Detect which cell encompasses the target text, then output its [x, y] center coordinate. 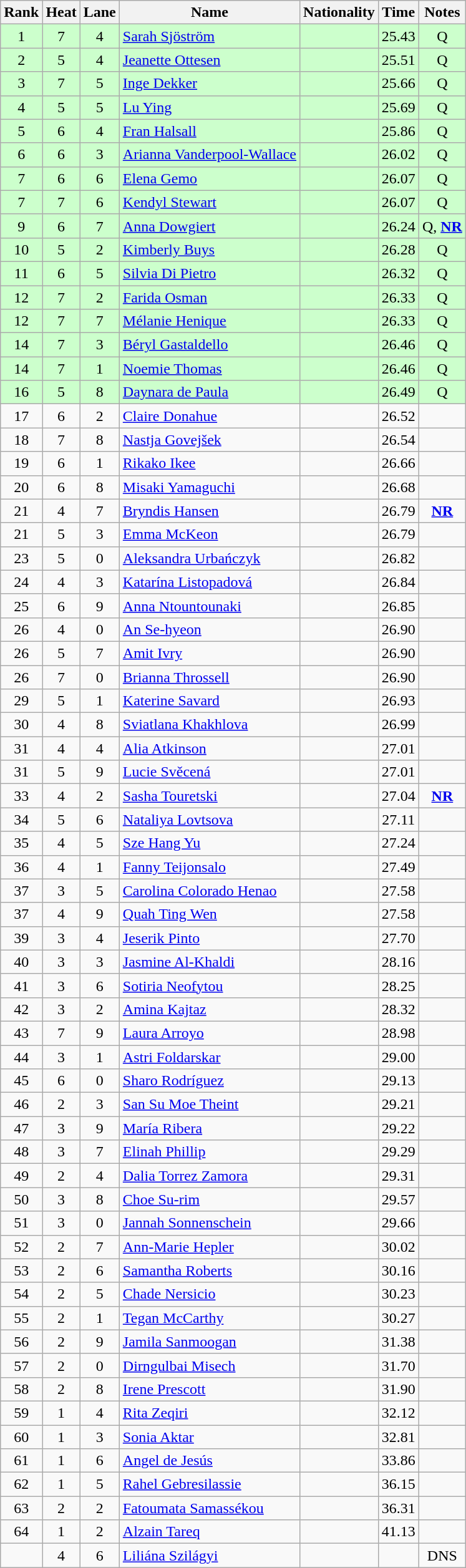
26.82 [398, 558]
Elena Gemo [210, 178]
Jamila Sanmoogan [210, 1342]
Bryndis Hansen [210, 511]
Dalia Torrez Zamora [210, 1176]
47 [21, 1128]
30.16 [398, 1270]
Quah Ting Wen [210, 914]
29.00 [398, 1057]
Sasha Touretski [210, 796]
Daynara de Paula [210, 392]
43 [21, 1033]
Elinah Phillip [210, 1152]
Ann-Marie Hepler [210, 1247]
32.81 [398, 1436]
María Ribera [210, 1128]
30.23 [398, 1294]
Amina Kajtaz [210, 1009]
48 [21, 1152]
Angel de Jesús [210, 1461]
17 [21, 416]
Carolina Colorado Henao [210, 891]
Brianna Throssell [210, 677]
50 [21, 1199]
28.25 [398, 985]
Amit Ivry [210, 653]
18 [21, 440]
29.13 [398, 1081]
25.66 [398, 84]
Kendyl Stewart [210, 202]
41.13 [398, 1532]
27.49 [398, 867]
30 [21, 725]
26.85 [398, 606]
Mélanie Henique [210, 321]
Alia Atkinson [210, 748]
Jeanette Ottesen [210, 60]
Chade Nersicio [210, 1294]
19 [21, 463]
Lane [100, 12]
26.54 [398, 440]
Astri Foldarskar [210, 1057]
28.32 [398, 1009]
63 [21, 1508]
25 [21, 606]
28.98 [398, 1033]
27.70 [398, 938]
Notes [442, 12]
Emma McKeon [210, 535]
Name [210, 12]
Aleksandra Urbańczyk [210, 558]
25.43 [398, 36]
46 [21, 1105]
Q, NR [442, 226]
26.68 [398, 487]
An Se-hyeon [210, 629]
26.49 [398, 392]
Fran Halsall [210, 131]
Katerine Savard [210, 701]
40 [21, 962]
Heat [61, 12]
23 [21, 558]
Dirngulbai Misech [210, 1365]
31.70 [398, 1365]
Kimberly Buys [210, 249]
41 [21, 985]
58 [21, 1389]
Tegan McCarthy [210, 1318]
33.86 [398, 1461]
27.04 [398, 796]
Samantha Roberts [210, 1270]
Rita Zeqiri [210, 1413]
Fanny Teijonsalo [210, 867]
36 [21, 867]
26.24 [398, 226]
26.52 [398, 416]
26.28 [398, 249]
20 [21, 487]
DNS [442, 1556]
25.51 [398, 60]
26.93 [398, 701]
64 [21, 1532]
39 [21, 938]
36.15 [398, 1484]
29 [21, 701]
Nationality [339, 12]
Arianna Vanderpool-Wallace [210, 155]
Jeserik Pinto [210, 938]
Katarína Listopadová [210, 582]
57 [21, 1365]
45 [21, 1081]
25.69 [398, 107]
26.84 [398, 582]
30.27 [398, 1318]
29.29 [398, 1152]
61 [21, 1461]
Anna Dowgiert [210, 226]
Jasmine Al-Khaldi [210, 962]
34 [21, 820]
Sze Hang Yu [210, 843]
Claire Donahue [210, 416]
27.24 [398, 843]
Time [398, 12]
Irene Prescott [210, 1389]
62 [21, 1484]
26.66 [398, 463]
35 [21, 843]
29.31 [398, 1176]
Liliána Szilágyi [210, 1556]
Misaki Yamaguchi [210, 487]
26.99 [398, 725]
26.02 [398, 155]
Rank [21, 12]
32.12 [398, 1413]
Béryl Gastaldello [210, 345]
59 [21, 1413]
28.16 [398, 962]
Sonia Aktar [210, 1436]
42 [21, 1009]
Nataliya Lovtsova [210, 820]
36.31 [398, 1508]
16 [21, 392]
29.21 [398, 1105]
52 [21, 1247]
Sharo Rodríguez [210, 1081]
33 [21, 796]
25.86 [398, 131]
Fatoumata Samassékou [210, 1508]
29.66 [398, 1223]
26.32 [398, 273]
44 [21, 1057]
Inge Dekker [210, 84]
Farida Osman [210, 298]
Sarah Sjöström [210, 36]
31.38 [398, 1342]
29.57 [398, 1199]
29.22 [398, 1128]
Lu Ying [210, 107]
Silvia Di Pietro [210, 273]
Anna Ntountounaki [210, 606]
San Su Moe Theint [210, 1105]
55 [21, 1318]
Sotiria Neofytou [210, 985]
53 [21, 1270]
Rikako Ikee [210, 463]
Nastja Govejšek [210, 440]
27.11 [398, 820]
30.02 [398, 1247]
31.90 [398, 1389]
Laura Arroyo [210, 1033]
Jannah Sonnenschein [210, 1223]
54 [21, 1294]
56 [21, 1342]
10 [21, 249]
Noemie Thomas [210, 369]
60 [21, 1436]
Lucie Svěcená [210, 772]
Choe Su-rim [210, 1199]
Sviatlana Khakhlova [210, 725]
24 [21, 582]
11 [21, 273]
51 [21, 1223]
49 [21, 1176]
Rahel Gebresilassie [210, 1484]
Alzain Tareq [210, 1532]
